Locate the cell with the specified text and output its (X, Y) center coordinate. 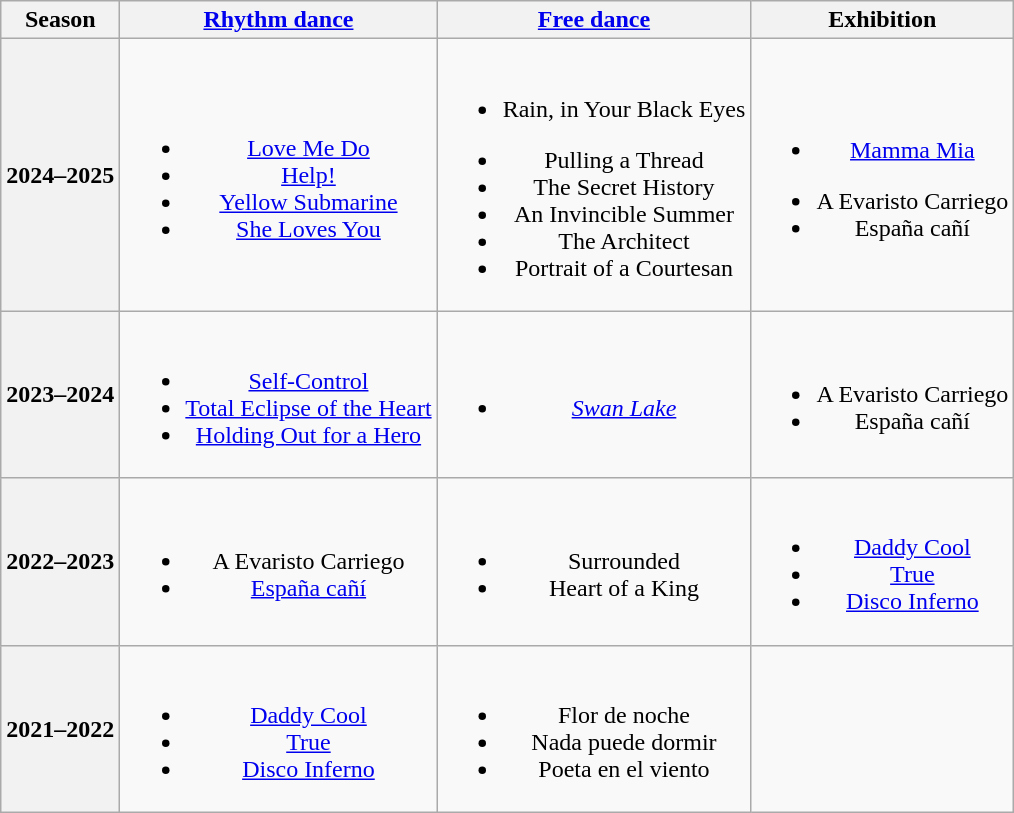
2023–2024 (60, 394)
Exhibition (882, 20)
Swan Lake (594, 394)
Self-Control Total Eclipse of the HeartHolding Out for a Hero (278, 394)
Flor de nocheNada puede dormirPoeta en el viento (594, 728)
2024–2025 (60, 175)
Season (60, 20)
SurroundedHeart of a King (594, 562)
Mamma Mia A Evaristo Carriego España cañí (882, 175)
Free dance (594, 20)
Rhythm dance (278, 20)
2021–2022 (60, 728)
Rain, in Your Black Eyes Pulling a ThreadThe Secret HistoryAn Invincible SummerThe ArchitectPortrait of a Courtesan (594, 175)
2022–2023 (60, 562)
Love Me DoHelp!Yellow SubmarineShe Loves You (278, 175)
